Output the (X, Y) coordinate of the center of the cell containing the given text.  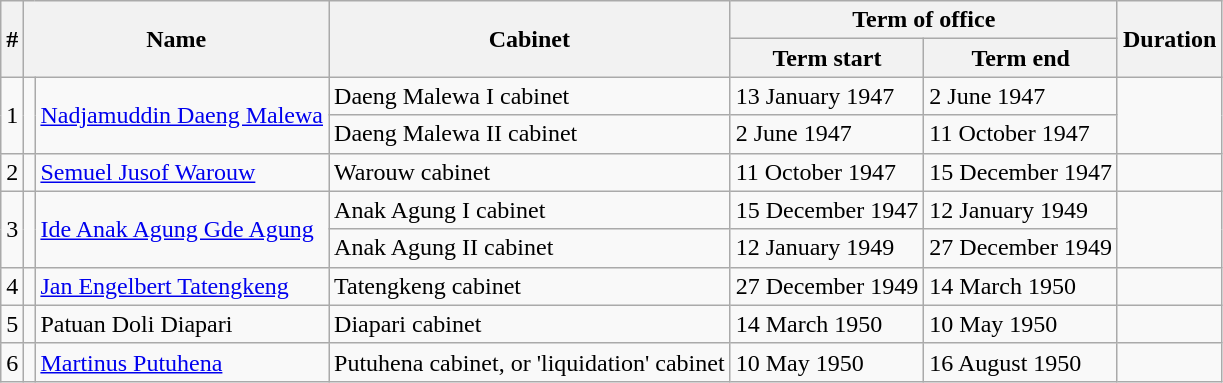
Martinus Putuhena (182, 362)
Term end (1021, 58)
Nadjamuddin Daeng Malewa (182, 115)
Tatengkeng cabinet (530, 286)
Anak Agung II cabinet (530, 248)
Warouw cabinet (530, 172)
Ide Anak Agung Gde Agung (182, 229)
Daeng Malewa I cabinet (530, 96)
Name (176, 39)
Jan Engelbert Tatengkeng (182, 286)
2 (12, 172)
Cabinet (530, 39)
# (12, 39)
3 (12, 229)
Anak Agung I cabinet (530, 210)
Semuel Jusof Warouw (182, 172)
Term of office (924, 20)
Putuhena cabinet, or 'liquidation' cabinet (530, 362)
6 (12, 362)
Diapari cabinet (530, 324)
Term start (827, 58)
16 August 1950 (1021, 362)
Patuan Doli Diapari (182, 324)
5 (12, 324)
Daeng Malewa II cabinet (530, 134)
4 (12, 286)
Duration (1169, 39)
1 (12, 115)
13 January 1947 (827, 96)
